Return the (X, Y) coordinate for the center point of the cell that contains the specified text.  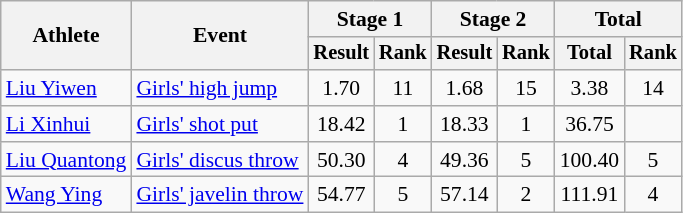
Event (220, 36)
54.77 (341, 195)
Athlete (66, 36)
36.75 (590, 124)
11 (403, 88)
Liu Yiwen (66, 88)
Wang Ying (66, 195)
49.36 (465, 160)
50.30 (341, 160)
Stage 2 (494, 19)
1.68 (465, 88)
Li Xinhui (66, 124)
Liu Quantong (66, 160)
1.70 (341, 88)
Girls' high jump (220, 88)
57.14 (465, 195)
18.33 (465, 124)
15 (526, 88)
Girls' discus throw (220, 160)
14 (653, 88)
Girls' shot put (220, 124)
18.42 (341, 124)
100.40 (590, 160)
3.38 (590, 88)
Girls' javelin throw (220, 195)
2 (526, 195)
Stage 1 (370, 19)
111.91 (590, 195)
